For the text-containing cell, return its midpoint in [X, Y] coordinate format. 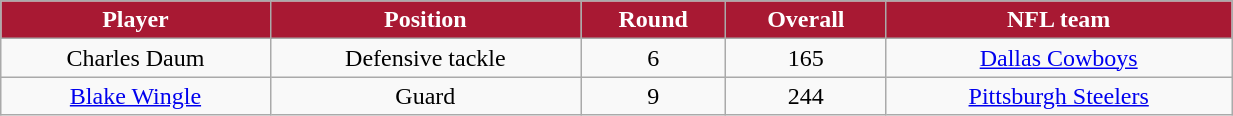
Charles Daum [136, 58]
Overall [806, 20]
Blake Wingle [136, 96]
9 [654, 96]
NFL team [1059, 20]
6 [654, 58]
Dallas Cowboys [1059, 58]
244 [806, 96]
Guard [425, 96]
165 [806, 58]
Pittsburgh Steelers [1059, 96]
Defensive tackle [425, 58]
Position [425, 20]
Player [136, 20]
Round [654, 20]
